Return the [X, Y] coordinate for the center point of the cell that contains the specified text.  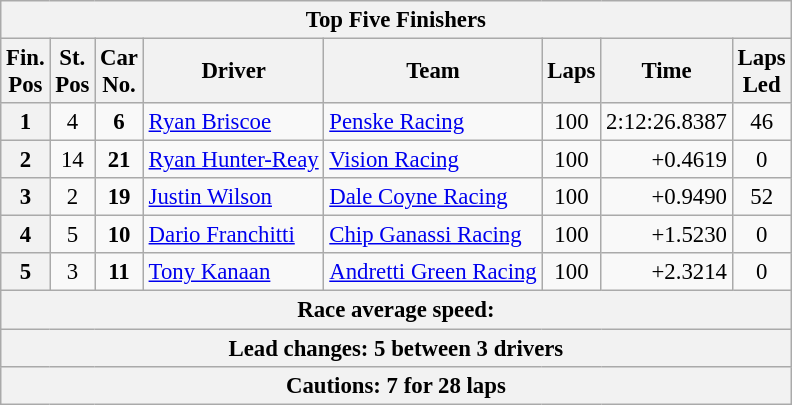
2:12:26.8387 [666, 122]
Andretti Green Racing [433, 273]
Team [433, 72]
46 [762, 122]
+0.9490 [666, 197]
Fin.Pos [26, 72]
Penske Racing [433, 122]
Cautions: 7 for 28 laps [396, 385]
Dario Franchitti [234, 235]
52 [762, 197]
+0.4619 [666, 160]
Lead changes: 5 between 3 drivers [396, 348]
+2.3214 [666, 273]
+1.5230 [666, 235]
21 [120, 160]
Ryan Hunter-Reay [234, 160]
Tony Kanaan [234, 273]
St.Pos [72, 72]
Vision Racing [433, 160]
Driver [234, 72]
LapsLed [762, 72]
CarNo. [120, 72]
Top Five Finishers [396, 20]
14 [72, 160]
10 [120, 235]
Dale Coyne Racing [433, 197]
6 [120, 122]
19 [120, 197]
Ryan Briscoe [234, 122]
Chip Ganassi Racing [433, 235]
11 [120, 273]
Race average speed: [396, 310]
Laps [572, 72]
Time [666, 72]
1 [26, 122]
Justin Wilson [234, 197]
